Find where the given text appears and provide that cell's center as (X, Y) coordinate. 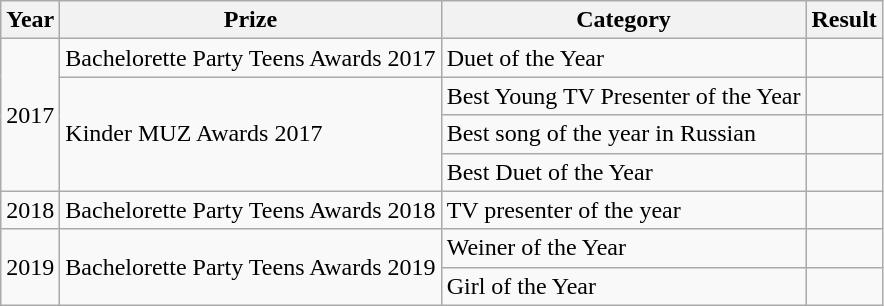
Duet of the Year (624, 58)
Kinder MUZ Awards 2017 (250, 134)
2018 (30, 210)
Result (844, 20)
Year (30, 20)
Prize (250, 20)
Girl of the Year (624, 286)
2017 (30, 115)
Category (624, 20)
Best Young TV Presenter of the Year (624, 96)
Weiner of the Year (624, 248)
2019 (30, 267)
Bachelorette Party Teens Awards 2018 (250, 210)
Bachelorette Party Teens Awards 2017 (250, 58)
Best song of the year in Russian (624, 134)
Bachelorette Party Teens Awards 2019 (250, 267)
Best Duet of the Year (624, 172)
TV presenter of the year (624, 210)
